Detect which cell encompasses the target text, then output its [X, Y] center coordinate. 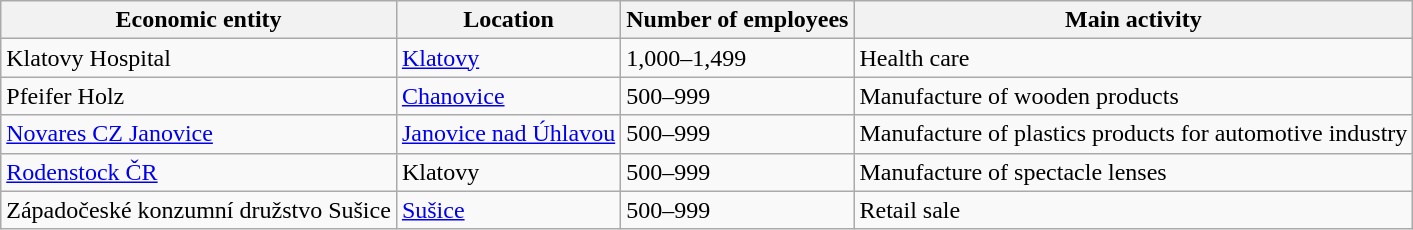
Location [508, 20]
Manufacture of plastics products for automotive industry [1134, 134]
Manufacture of wooden products [1134, 96]
Novares CZ Janovice [199, 134]
Main activity [1134, 20]
Sušice [508, 210]
Klatovy Hospital [199, 58]
Rodenstock ČR [199, 172]
Economic entity [199, 20]
1,000–1,499 [738, 58]
Number of employees [738, 20]
Pfeifer Holz [199, 96]
Západočeské konzumní družstvo Sušice [199, 210]
Manufacture of spectacle lenses [1134, 172]
Chanovice [508, 96]
Retail sale [1134, 210]
Janovice nad Úhlavou [508, 134]
Health care [1134, 58]
